Locate the cell with the specified text and output its (X, Y) center coordinate. 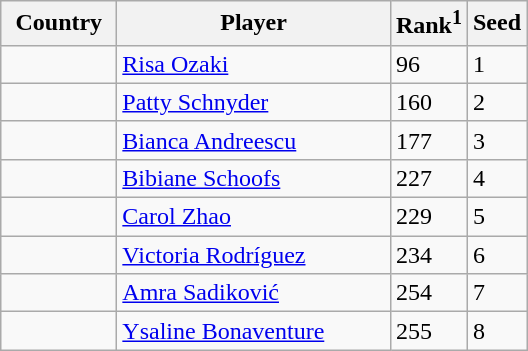
8 (496, 331)
Bianca Andreescu (254, 140)
Risa Ozaki (254, 64)
6 (496, 255)
Amra Sadiković (254, 293)
4 (496, 178)
227 (428, 178)
Patty Schnyder (254, 102)
254 (428, 293)
Victoria Rodríguez (254, 255)
177 (428, 140)
2 (496, 102)
Player (254, 24)
229 (428, 217)
7 (496, 293)
Rank1 (428, 24)
160 (428, 102)
3 (496, 140)
255 (428, 331)
234 (428, 255)
1 (496, 64)
96 (428, 64)
Ysaline Bonaventure (254, 331)
Carol Zhao (254, 217)
5 (496, 217)
Seed (496, 24)
Bibiane Schoofs (254, 178)
Country (59, 24)
